Return [x, y] of the center of cell containing provided text 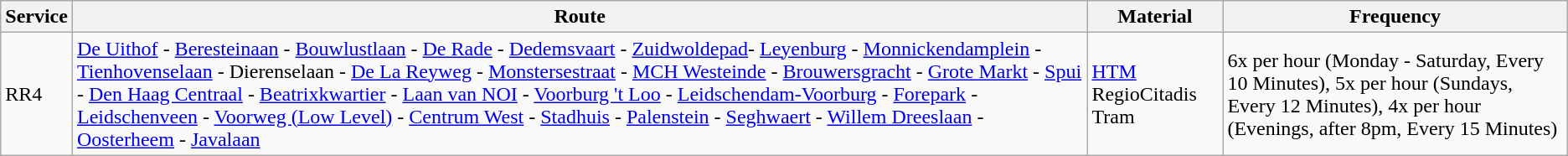
Material [1155, 17]
RR4 [37, 94]
Frequency [1395, 17]
6x per hour (Monday - Saturday, Every 10 Minutes), 5x per hour (Sundays, Every 12 Minutes), 4x per hour (Evenings, after 8pm, Every 15 Minutes) [1395, 94]
HTM RegioCitadis Tram [1155, 94]
Service [37, 17]
Route [580, 17]
